Provide the [x, y] coordinate of the cell's center where the given text is located.  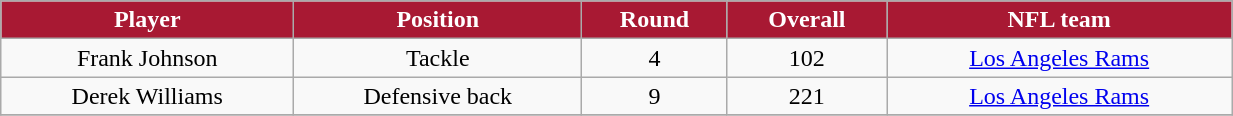
102 [807, 58]
Player [148, 20]
221 [807, 96]
Derek Williams [148, 96]
Position [438, 20]
Round [654, 20]
Frank Johnson [148, 58]
NFL team [1060, 20]
Defensive back [438, 96]
4 [654, 58]
Overall [807, 20]
9 [654, 96]
Tackle [438, 58]
